For the text-containing cell, return its midpoint in (x, y) coordinate format. 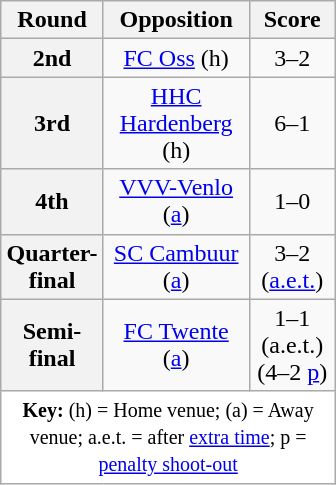
Quarter-final (52, 266)
3–2 (292, 58)
1–0 (292, 202)
SC Cambuur (a) (176, 266)
Score (292, 20)
1–1 (a.e.t.) (4–2 p) (292, 345)
HHC Hardenberg (h) (176, 123)
3–2 (a.e.t.) (292, 266)
3rd (52, 123)
Key: (h) = Home venue; (a) = Away venue; a.e.t. = after extra time; p = penalty shoot-out (168, 437)
FC Twente (a) (176, 345)
Opposition (176, 20)
FC Oss (h) (176, 58)
4th (52, 202)
VVV-Venlo (a) (176, 202)
Round (52, 20)
6–1 (292, 123)
Semi-final (52, 345)
2nd (52, 58)
